Search for the cell housing the specified text and yield its (x, y) center coordinate. 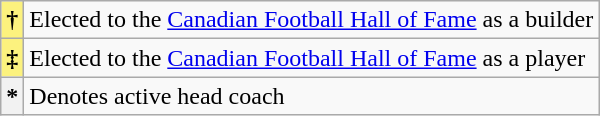
† (12, 20)
Elected to the Canadian Football Hall of Fame as a player (312, 58)
‡ (12, 58)
Elected to the Canadian Football Hall of Fame as a builder (312, 20)
* (12, 96)
Denotes active head coach (312, 96)
